Return the (x, y) coordinate for the center point of the cell that contains the specified text.  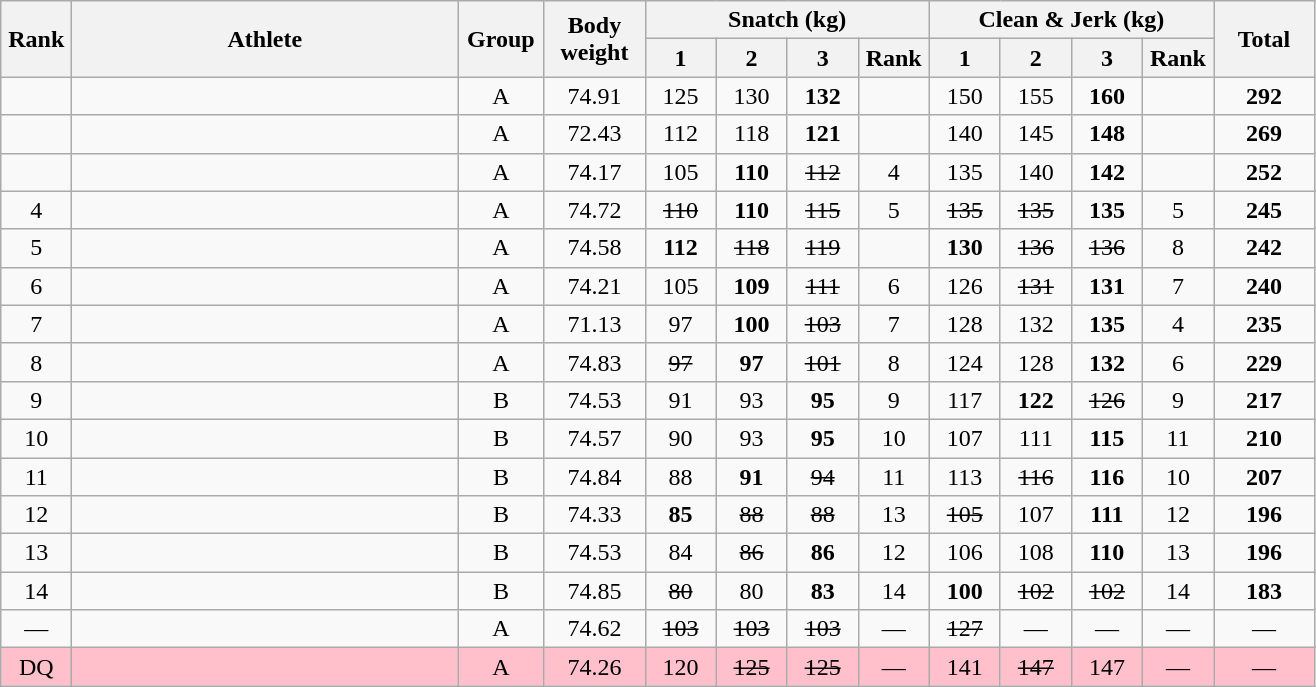
252 (1264, 172)
122 (1036, 400)
84 (680, 553)
235 (1264, 324)
71.13 (594, 324)
155 (1036, 96)
217 (1264, 400)
74.72 (594, 210)
74.85 (594, 591)
119 (822, 248)
124 (964, 362)
108 (1036, 553)
74.33 (594, 515)
245 (1264, 210)
145 (1036, 134)
74.21 (594, 286)
74.57 (594, 438)
74.62 (594, 629)
74.91 (594, 96)
83 (822, 591)
74.83 (594, 362)
160 (1106, 96)
Athlete (265, 39)
90 (680, 438)
Group (501, 39)
242 (1264, 248)
109 (752, 286)
141 (964, 667)
142 (1106, 172)
210 (1264, 438)
240 (1264, 286)
74.58 (594, 248)
117 (964, 400)
106 (964, 553)
72.43 (594, 134)
94 (822, 477)
269 (1264, 134)
Snatch (kg) (787, 20)
207 (1264, 477)
183 (1264, 591)
85 (680, 515)
74.84 (594, 477)
74.17 (594, 172)
Clean & Jerk (kg) (1071, 20)
127 (964, 629)
113 (964, 477)
121 (822, 134)
148 (1106, 134)
120 (680, 667)
DQ (36, 667)
292 (1264, 96)
101 (822, 362)
74.26 (594, 667)
229 (1264, 362)
Body weight (594, 39)
Total (1264, 39)
150 (964, 96)
